Pinpoint the cell where the given text exists, returning its (x, y) midpoint coordinate. 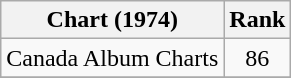
Canada Album Charts (112, 58)
Rank (258, 20)
86 (258, 58)
Chart (1974) (112, 20)
